Search for the cell housing the specified text and yield its [X, Y] center coordinate. 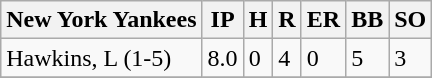
SO [410, 20]
H [258, 20]
ER [323, 20]
5 [368, 58]
Hawkins, L (1-5) [102, 58]
BB [368, 20]
8.0 [222, 58]
4 [287, 58]
New York Yankees [102, 20]
3 [410, 58]
R [287, 20]
IP [222, 20]
